Extract the (X, Y) coordinate from the center of the cell holding the provided text.  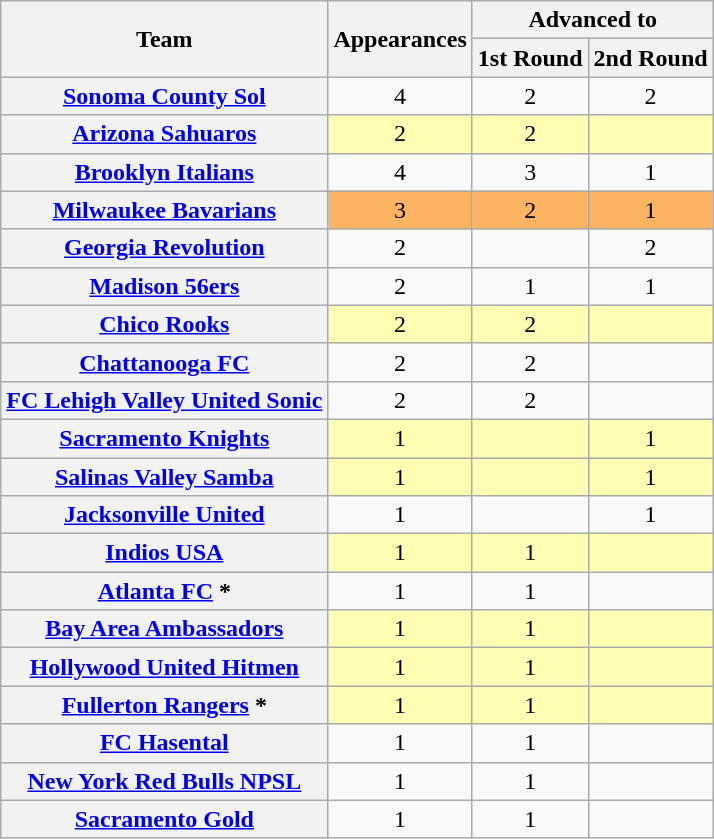
Salinas Valley Samba (164, 477)
Advanced to (592, 20)
New York Red Bulls NPSL (164, 781)
Sacramento Gold (164, 819)
Chattanooga FC (164, 362)
Team (164, 39)
Brooklyn Italians (164, 172)
Jacksonville United (164, 515)
FC Lehigh Valley United Sonic (164, 400)
Bay Area Ambassadors (164, 629)
Madison 56ers (164, 286)
2nd Round (650, 58)
FC Hasental (164, 743)
Chico Rooks (164, 324)
Fullerton Rangers * (164, 705)
Georgia Revolution (164, 248)
Sacramento Knights (164, 438)
Milwaukee Bavarians (164, 210)
Appearances (400, 39)
1st Round (530, 58)
Arizona Sahuaros (164, 134)
Atlanta FC * (164, 591)
Hollywood United Hitmen (164, 667)
Sonoma County Sol (164, 96)
Indios USA (164, 553)
